Find where the given text appears and provide that cell's center as (X, Y) coordinate. 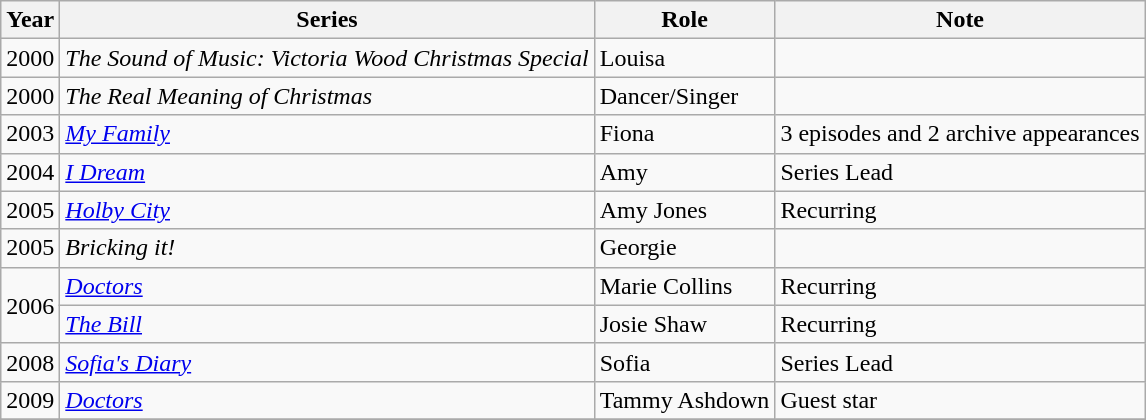
2009 (30, 400)
Holby City (327, 210)
Note (960, 20)
Sofia (684, 362)
2003 (30, 134)
Sofia's Diary (327, 362)
2004 (30, 172)
Amy Jones (684, 210)
2006 (30, 305)
The Bill (327, 324)
I Dream (327, 172)
My Family (327, 134)
The Sound of Music: Victoria Wood Christmas Special (327, 58)
2008 (30, 362)
Role (684, 20)
Josie Shaw (684, 324)
Year (30, 20)
Louisa (684, 58)
Fiona (684, 134)
The Real Meaning of Christmas (327, 96)
Series (327, 20)
Marie Collins (684, 286)
Georgie (684, 248)
3 episodes and 2 archive appearances (960, 134)
Tammy Ashdown (684, 400)
Dancer/Singer (684, 96)
Guest star (960, 400)
Amy (684, 172)
Bricking it! (327, 248)
